From the cell containing the given text, extract its center point as (x, y) coordinate. 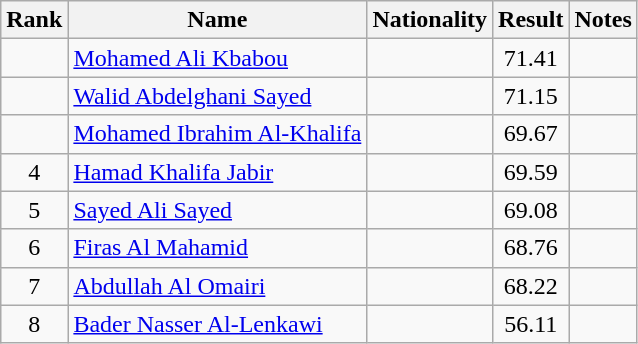
8 (34, 324)
69.08 (531, 210)
Nationality (430, 20)
Sayed Ali Sayed (218, 210)
5 (34, 210)
Name (218, 20)
Abdullah Al Omairi (218, 286)
7 (34, 286)
6 (34, 248)
68.76 (531, 248)
Firas Al Mahamid (218, 248)
Bader Nasser Al-Lenkawi (218, 324)
Walid Abdelghani Sayed (218, 96)
Hamad Khalifa Jabir (218, 172)
69.59 (531, 172)
Mohamed Ibrahim Al-Khalifa (218, 134)
4 (34, 172)
69.67 (531, 134)
Mohamed Ali Kbabou (218, 58)
56.11 (531, 324)
68.22 (531, 286)
Result (531, 20)
Rank (34, 20)
71.15 (531, 96)
Notes (603, 20)
71.41 (531, 58)
